Return [x, y] of the center of cell containing provided text 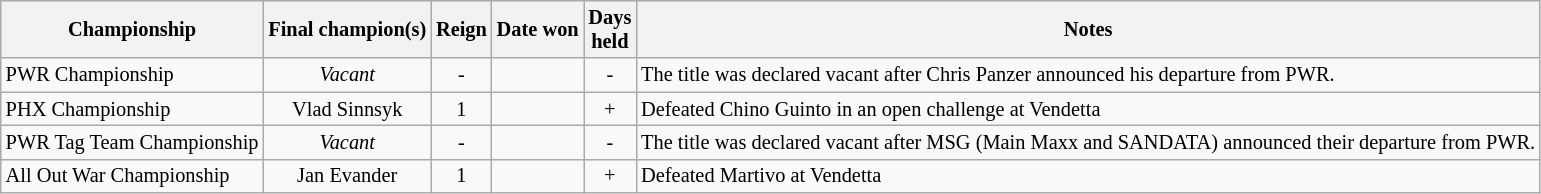
Final champion(s) [347, 29]
The title was declared vacant after Chris Panzer announced his departure from PWR. [1088, 75]
PWR Championship [132, 75]
Daysheld [610, 29]
Defeated Chino Guinto in an open challenge at Vendetta [1088, 109]
Championship [132, 29]
Notes [1088, 29]
PHX Championship [132, 109]
Reign [462, 29]
Defeated Martivo at Vendetta [1088, 176]
The title was declared vacant after MSG (Main Maxx and SANDATA) announced their departure from PWR. [1088, 142]
Jan Evander [347, 176]
Vlad Sinnsyk [347, 109]
All Out War Championship [132, 176]
Date won [538, 29]
PWR Tag Team Championship [132, 142]
